Pinpoint the cell where the given text exists, returning its [x, y] midpoint coordinate. 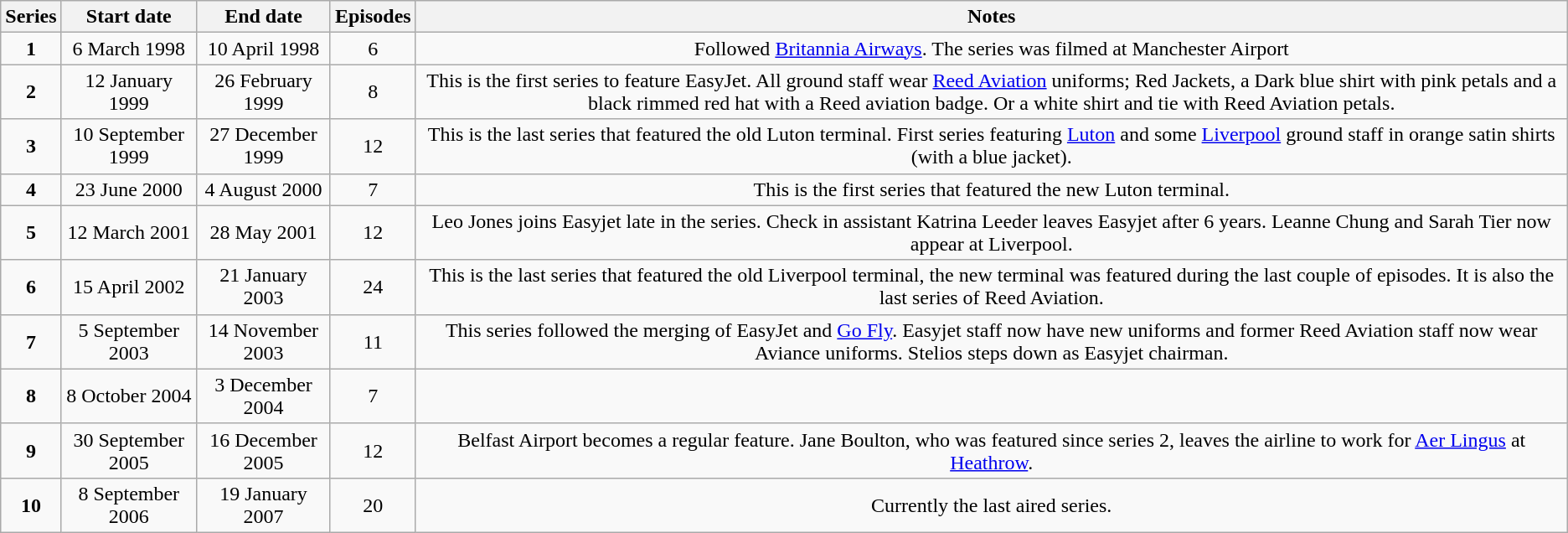
6 March 1998 [129, 49]
5 September 2003 [129, 342]
3 [31, 146]
21 January 2003 [263, 287]
8 October 2004 [129, 396]
15 April 2002 [129, 287]
16 December 2005 [263, 451]
4 August 2000 [263, 189]
This is the first series that featured the new Luton terminal. [992, 189]
26 February 1999 [263, 92]
10 [31, 505]
Notes [992, 17]
1 [31, 49]
9 [31, 451]
27 December 1999 [263, 146]
2 [31, 92]
12 March 2001 [129, 233]
30 September 2005 [129, 451]
Series [31, 17]
14 November 2003 [263, 342]
23 June 2000 [129, 189]
11 [373, 342]
10 April 1998 [263, 49]
Belfast Airport becomes a regular feature. Jane Boulton, who was featured since series 2, leaves the airline to work for Aer Lingus at Heathrow. [992, 451]
Currently the last aired series. [992, 505]
4 [31, 189]
24 [373, 287]
5 [31, 233]
3 December 2004 [263, 396]
Followed Britannia Airways. The series was filmed at Manchester Airport [992, 49]
10 September 1999 [129, 146]
End date [263, 17]
Start date [129, 17]
8 September 2006 [129, 505]
20 [373, 505]
Episodes [373, 17]
12 January 1999 [129, 92]
28 May 2001 [263, 233]
19 January 2007 [263, 505]
